Locate the cell with the specified text and output its (x, y) center coordinate. 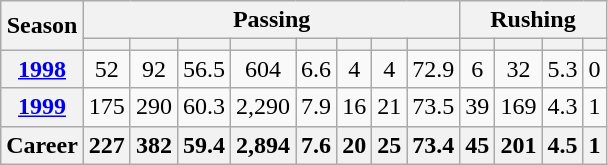
60.3 (204, 107)
0 (594, 69)
39 (478, 107)
201 (518, 145)
382 (154, 145)
604 (264, 69)
32 (518, 69)
4.5 (562, 145)
5.3 (562, 69)
72.9 (434, 69)
227 (106, 145)
45 (478, 145)
73.4 (434, 145)
1999 (42, 107)
20 (354, 145)
6.6 (316, 69)
1998 (42, 69)
73.5 (434, 107)
175 (106, 107)
4.3 (562, 107)
92 (154, 69)
Passing (271, 20)
7.6 (316, 145)
59.4 (204, 145)
169 (518, 107)
2,290 (264, 107)
Career (42, 145)
56.5 (204, 69)
6 (478, 69)
16 (354, 107)
Rushing (533, 20)
2,894 (264, 145)
25 (390, 145)
Season (42, 26)
21 (390, 107)
52 (106, 69)
290 (154, 107)
7.9 (316, 107)
